Detect which cell encompasses the target text, then output its (x, y) center coordinate. 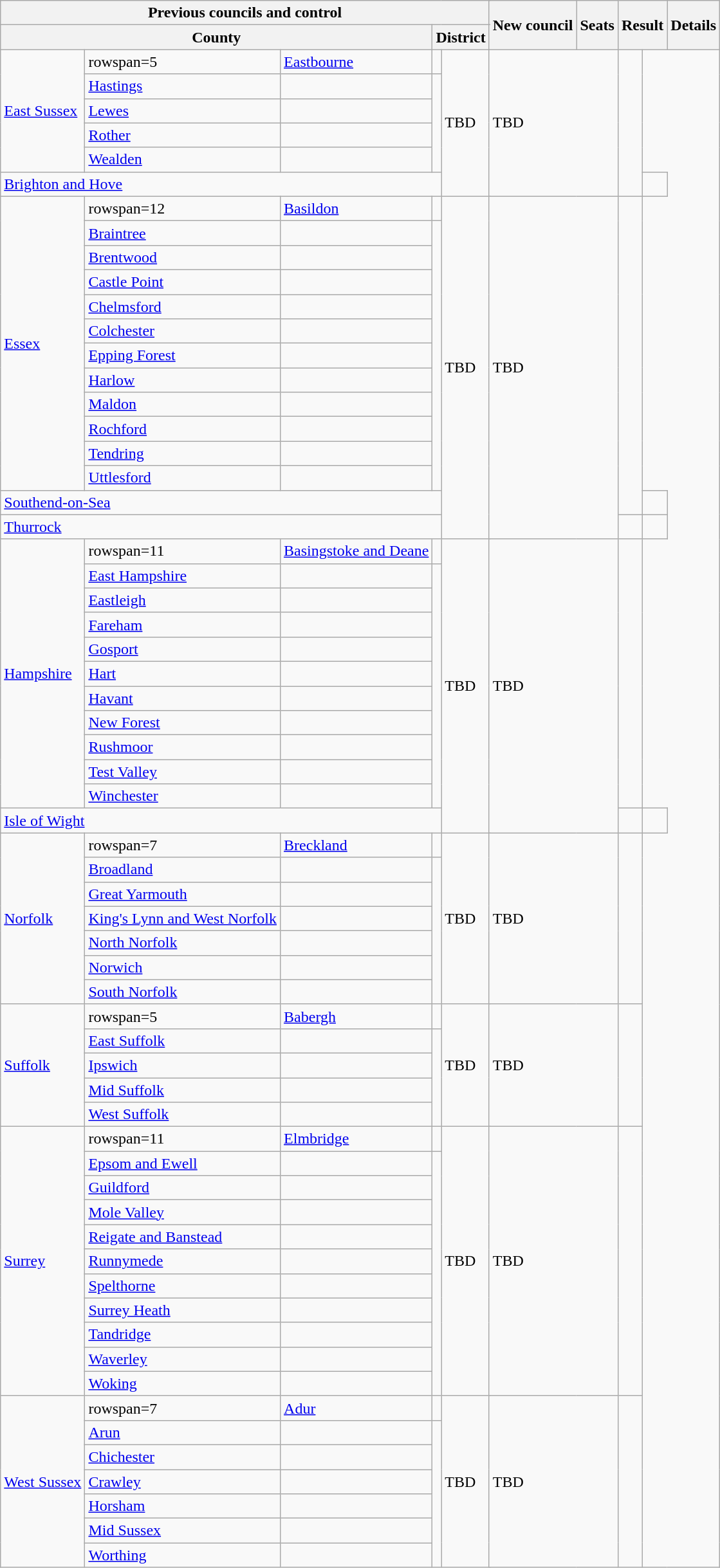
Horsham (183, 1506)
Hampshire (42, 674)
Brentwood (183, 257)
Maldon (183, 405)
West Sussex (42, 1481)
Eastleigh (183, 600)
Hastings (183, 86)
Rushmoor (183, 747)
Harlow (183, 380)
Chichester (183, 1457)
Braintree (183, 233)
Rochford (183, 429)
Woking (183, 1383)
East Sussex (42, 111)
Mid Suffolk (183, 1090)
Chelmsford (183, 307)
Castle Point (183, 282)
Worthing (183, 1555)
Rother (183, 135)
Norwich (183, 967)
District (461, 37)
Lewes (183, 111)
Result (642, 25)
Test Valley (183, 772)
Eastbourne (356, 62)
Waverley (183, 1359)
Broadland (183, 870)
Norfolk (42, 918)
Tandridge (183, 1335)
Babergh (356, 1016)
Details (694, 25)
Colchester (183, 331)
Previous councils and control (245, 13)
Mid Sussex (183, 1531)
Elmbridge (356, 1139)
Arun (183, 1432)
Essex (42, 343)
Wealden (183, 160)
Spelthorne (183, 1286)
West Suffolk (183, 1115)
New council (533, 25)
Great Yarmouth (183, 894)
North Norfolk (183, 943)
Mole Valley (183, 1212)
Reigate and Banstead (183, 1237)
East Suffolk (183, 1041)
Surrey (42, 1262)
Runnymede (183, 1261)
Basildon (356, 208)
Crawley (183, 1481)
Epsom and Ewell (183, 1163)
Ipswich (183, 1065)
South Norfolk (183, 992)
Surrey Heath (183, 1310)
Brighton and Hove (221, 184)
Seats (597, 25)
Breckland (356, 845)
Gosport (183, 649)
King's Lynn and West Norfolk (183, 918)
Adur (356, 1408)
New Forest (183, 723)
Hart (183, 673)
East Hampshire (183, 576)
Thurrock (221, 527)
Fareham (183, 624)
Southend-on-Sea (221, 502)
Guildford (183, 1188)
Epping Forest (183, 356)
County (216, 37)
Isle of Wight (221, 821)
Havant (183, 698)
Basingstoke and Deane (356, 551)
Winchester (183, 796)
Tendring (183, 453)
Uttlesford (183, 478)
Suffolk (42, 1065)
rowspan=12 (183, 208)
